Return [X, Y] of the center of cell containing provided text 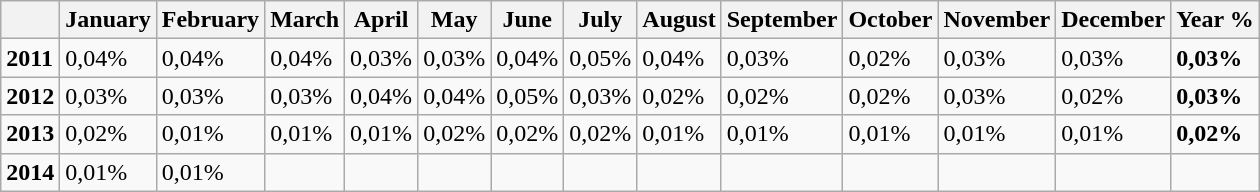
February [210, 20]
2013 [30, 134]
2011 [30, 58]
March [305, 20]
December [1114, 20]
August [679, 20]
Year % [1216, 20]
October [890, 20]
September [782, 20]
May [454, 20]
November [997, 20]
2014 [30, 172]
June [528, 20]
April [382, 20]
July [600, 20]
2012 [30, 96]
January [108, 20]
